Find where the given text appears and provide that cell's center as (X, Y) coordinate. 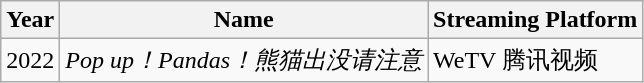
Year (30, 20)
2022 (30, 60)
Name (244, 20)
Pop up！Pandas！熊猫出没请注意 (244, 60)
Streaming Platform (536, 20)
WeTV 腾讯视频 (536, 60)
